For the text-containing cell, return its midpoint in [x, y] coordinate format. 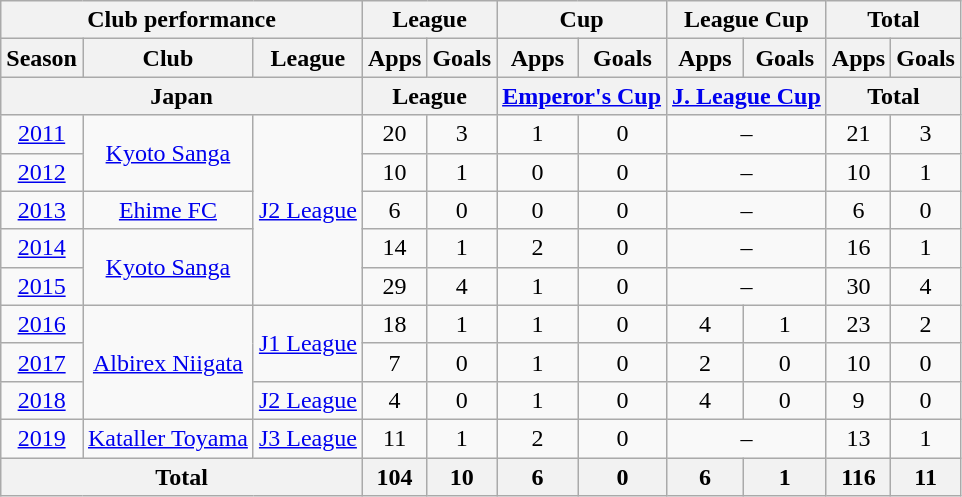
Japan [182, 96]
Cup [582, 20]
9 [858, 400]
Ehime FC [168, 210]
J1 League [308, 343]
14 [394, 248]
Albirex Niigata [168, 362]
2015 [42, 286]
League Cup [747, 20]
Club performance [182, 20]
2019 [42, 438]
J. League Cup [747, 96]
18 [394, 324]
30 [858, 286]
13 [858, 438]
2016 [42, 324]
7 [394, 362]
2017 [42, 362]
2013 [42, 210]
Kataller Toyama [168, 438]
20 [394, 134]
2018 [42, 400]
2011 [42, 134]
21 [858, 134]
23 [858, 324]
Club [168, 58]
16 [858, 248]
2012 [42, 172]
116 [858, 477]
Emperor's Cup [582, 96]
104 [394, 477]
29 [394, 286]
J3 League [308, 438]
2014 [42, 248]
Season [42, 58]
